Search for the cell housing the specified text and yield its (X, Y) center coordinate. 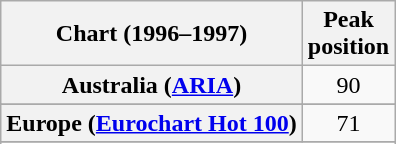
Australia (ARIA) (152, 85)
71 (348, 123)
90 (348, 85)
Europe (Eurochart Hot 100) (152, 123)
Chart (1996–1997) (152, 34)
Peakposition (348, 34)
